Return the (X, Y) coordinate for the center point of the cell that contains the specified text.  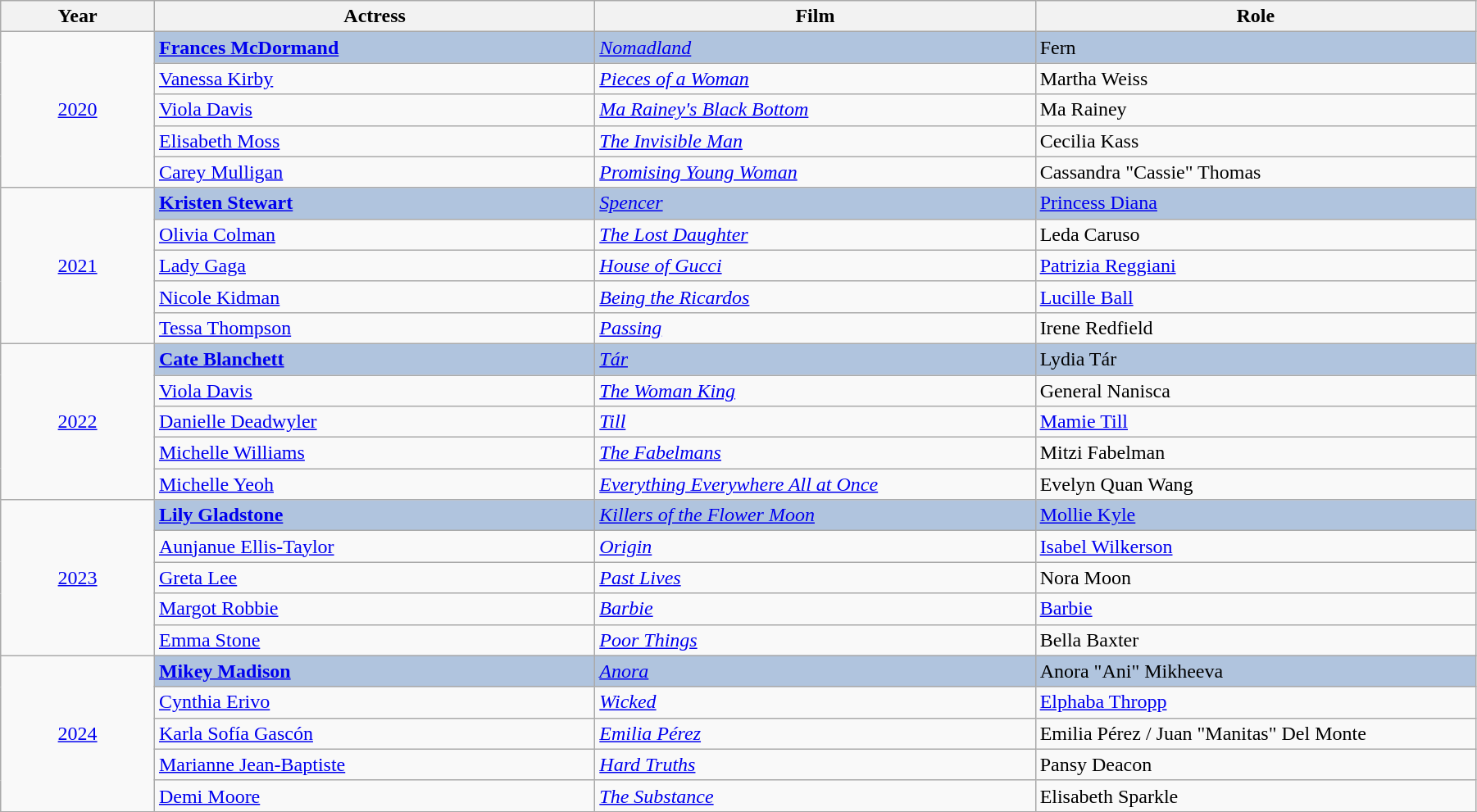
Poor Things (815, 640)
Past Lives (815, 578)
Irene Redfield (1256, 328)
Margot Robbie (374, 609)
The Woman King (815, 391)
Ma Rainey (1256, 110)
The Fabelmans (815, 453)
Isabel Wilkerson (1256, 547)
General Nanisca (1256, 391)
The Lost Daughter (815, 234)
Elphaba Thropp (1256, 702)
Aunjanue Ellis-Taylor (374, 547)
Killers of the Flower Moon (815, 515)
Emma Stone (374, 640)
Tessa Thompson (374, 328)
Actress (374, 16)
Till (815, 422)
2021 (78, 265)
Elisabeth Sparkle (1256, 796)
Nicole Kidman (374, 297)
Demi Moore (374, 796)
Passing (815, 328)
Nora Moon (1256, 578)
Michelle Williams (374, 453)
Lucille Ball (1256, 297)
Greta Lee (374, 578)
Emilia Pérez (815, 733)
Kristen Stewart (374, 203)
Mikey Madison (374, 671)
Princess Diana (1256, 203)
Promising Young Woman (815, 172)
Role (1256, 16)
Everything Everywhere All at Once (815, 484)
Frances McDormand (374, 48)
Evelyn Quan Wang (1256, 484)
Fern (1256, 48)
Danielle Deadwyler (374, 422)
The Substance (815, 796)
Anora (815, 671)
Hard Truths (815, 764)
Cecilia Kass (1256, 141)
Ma Rainey's Black Bottom (815, 110)
The Invisible Man (815, 141)
Olivia Colman (374, 234)
Origin (815, 547)
2024 (78, 733)
Cate Blanchett (374, 359)
Bella Baxter (1256, 640)
Pansy Deacon (1256, 764)
Wicked (815, 702)
Spencer (815, 203)
Emilia Pérez / Juan "Manitas" Del Monte (1256, 733)
House of Gucci (815, 265)
Mamie Till (1256, 422)
Tár (815, 359)
Carey Mulligan (374, 172)
Patrizia Reggiani (1256, 265)
2023 (78, 578)
Leda Caruso (1256, 234)
Cynthia Erivo (374, 702)
2020 (78, 110)
Nomadland (815, 48)
Year (78, 16)
Pieces of a Woman (815, 79)
Elisabeth Moss (374, 141)
Cassandra "Cassie" Thomas (1256, 172)
Michelle Yeoh (374, 484)
Marianne Jean-Baptiste (374, 764)
Karla Sofía Gascón (374, 733)
Film (815, 16)
Martha Weiss (1256, 79)
Being the Ricardos (815, 297)
Lily Gladstone (374, 515)
2022 (78, 421)
Vanessa Kirby (374, 79)
Lydia Tár (1256, 359)
Lady Gaga (374, 265)
Mollie Kyle (1256, 515)
Mitzi Fabelman (1256, 453)
Anora "Ani" Mikheeva (1256, 671)
